Scan for the cell matching the given text and deliver its [X, Y] coordinate at center. 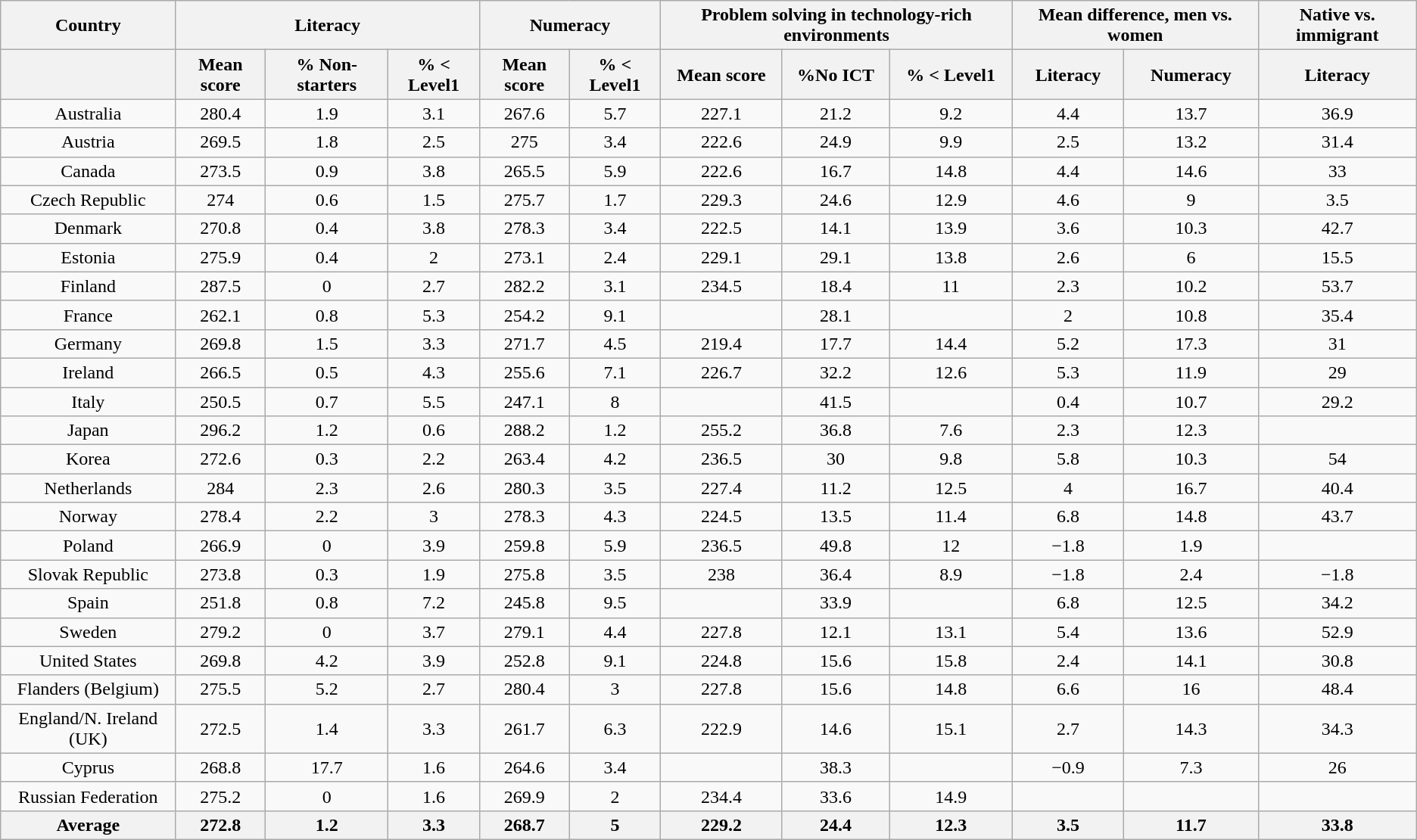
9.9 [951, 142]
17.3 [1191, 344]
14.9 [951, 796]
53.7 [1337, 286]
274 [221, 200]
280.3 [524, 488]
267.6 [524, 114]
275 [524, 142]
Sweden [88, 632]
21.2 [836, 114]
13.2 [1191, 142]
6.3 [615, 728]
0.7 [327, 402]
34.2 [1337, 603]
287.5 [221, 286]
Australia [88, 114]
10.2 [1191, 286]
40.4 [1337, 488]
226.7 [722, 372]
11.2 [836, 488]
275.7 [524, 200]
34.3 [1337, 728]
279.2 [221, 632]
263.4 [524, 459]
4 [1067, 488]
227.4 [722, 488]
42.7 [1337, 229]
England/N. Ireland (UK) [88, 728]
227.1 [722, 114]
Germany [88, 344]
9.2 [951, 114]
Estonia [88, 257]
6 [1191, 257]
12 [951, 546]
7.1 [615, 372]
275.9 [221, 257]
245.8 [524, 603]
254.2 [524, 315]
0.9 [327, 171]
266.5 [221, 372]
269.5 [221, 142]
268.7 [524, 825]
26 [1337, 767]
282.2 [524, 286]
296.2 [221, 431]
5.5 [434, 402]
Italy [88, 402]
5.4 [1067, 632]
13.5 [836, 517]
Mean difference, men vs. women [1135, 26]
0.5 [327, 372]
10.8 [1191, 315]
1.4 [327, 728]
33.6 [836, 796]
Flanders (Belgium) [88, 689]
−0.9 [1067, 767]
16 [1191, 689]
1.8 [327, 142]
33.8 [1337, 825]
7.3 [1191, 767]
9 [1191, 200]
252.8 [524, 661]
229.2 [722, 825]
4.5 [615, 344]
266.9 [221, 546]
Average [88, 825]
234.5 [722, 286]
11 [951, 286]
18.4 [836, 286]
229.3 [722, 200]
13.7 [1191, 114]
265.5 [524, 171]
33.9 [836, 603]
Czech Republic [88, 200]
24.6 [836, 200]
224.5 [722, 517]
255.2 [722, 431]
10.7 [1191, 402]
255.6 [524, 372]
9.5 [615, 603]
13.6 [1191, 632]
41.5 [836, 402]
234.4 [722, 796]
Cyprus [88, 767]
8 [615, 402]
43.7 [1337, 517]
33 [1337, 171]
Finland [88, 286]
Austria [88, 142]
271.7 [524, 344]
Country [88, 26]
11.4 [951, 517]
Russian Federation [88, 796]
5.7 [615, 114]
Netherlands [88, 488]
12.1 [836, 632]
Poland [88, 546]
31 [1337, 344]
229.1 [722, 257]
12.6 [951, 372]
36.9 [1337, 114]
14.4 [951, 344]
24.9 [836, 142]
272.8 [221, 825]
36.8 [836, 431]
15.8 [951, 661]
275.8 [524, 574]
272.5 [221, 728]
238 [722, 574]
275.5 [221, 689]
15.5 [1337, 257]
5.8 [1067, 459]
Japan [88, 431]
11.9 [1191, 372]
Problem solving in technology-rich environments [837, 26]
247.1 [524, 402]
279.1 [524, 632]
Norway [88, 517]
15.1 [951, 728]
France [88, 315]
273.5 [221, 171]
275.2 [221, 796]
224.8 [722, 661]
38.3 [836, 767]
13.9 [951, 229]
54 [1337, 459]
% Non- starters [327, 74]
250.5 [221, 402]
30 [836, 459]
261.7 [524, 728]
36.4 [836, 574]
%No ICT [836, 74]
52.9 [1337, 632]
Native vs. immigrant [1337, 26]
13.1 [951, 632]
Korea [88, 459]
14.3 [1191, 728]
30.8 [1337, 661]
264.6 [524, 767]
24.4 [836, 825]
3.7 [434, 632]
12.9 [951, 200]
269.9 [524, 796]
Slovak Republic [88, 574]
288.2 [524, 431]
5 [615, 825]
272.6 [221, 459]
United States [88, 661]
262.1 [221, 315]
Ireland [88, 372]
284 [221, 488]
259.8 [524, 546]
Canada [88, 171]
29 [1337, 372]
11.7 [1191, 825]
28.1 [836, 315]
3.6 [1067, 229]
270.8 [221, 229]
8.9 [951, 574]
222.5 [722, 229]
Spain [88, 603]
268.8 [221, 767]
7.2 [434, 603]
4.6 [1067, 200]
273.8 [221, 574]
29.2 [1337, 402]
31.4 [1337, 142]
219.4 [722, 344]
6.6 [1067, 689]
48.4 [1337, 689]
29.1 [836, 257]
278.4 [221, 517]
1.7 [615, 200]
13.8 [951, 257]
222.9 [722, 728]
49.8 [836, 546]
Denmark [88, 229]
32.2 [836, 372]
7.6 [951, 431]
251.8 [221, 603]
9.8 [951, 459]
273.1 [524, 257]
35.4 [1337, 315]
